Scan for the cell matching the given text and deliver its (X, Y) coordinate at center. 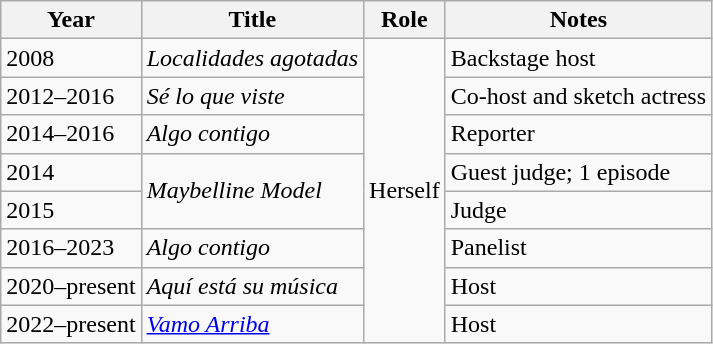
Maybelline Model (252, 191)
Guest judge; 1 episode (578, 172)
2015 (71, 210)
Notes (578, 20)
Aquí está su música (252, 286)
Backstage host (578, 58)
Role (405, 20)
2008 (71, 58)
2012–2016 (71, 96)
Title (252, 20)
Reporter (578, 134)
Vamo Arriba (252, 324)
Co-host and sketch actress (578, 96)
Localidades agotadas (252, 58)
2020–present (71, 286)
Panelist (578, 248)
Year (71, 20)
Herself (405, 191)
2014 (71, 172)
Sé lo que viste (252, 96)
2016–2023 (71, 248)
Judge (578, 210)
2014–2016 (71, 134)
2022–present (71, 324)
